Detect which cell encompasses the target text, then output its [x, y] center coordinate. 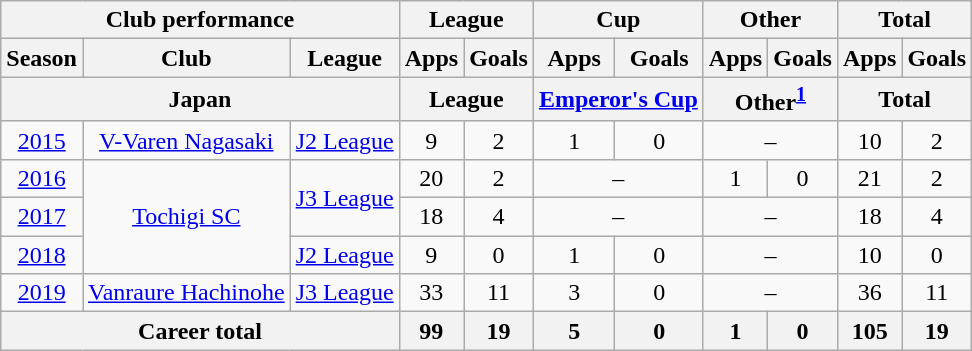
Cup [618, 20]
3 [574, 293]
2019 [42, 293]
2015 [42, 140]
36 [869, 293]
2017 [42, 217]
V-Varen Nagasaki [186, 140]
Japan [200, 100]
Club performance [200, 20]
33 [431, 293]
Club [186, 58]
99 [431, 331]
Career total [200, 331]
2018 [42, 255]
Vanraure Hachinohe [186, 293]
Tochigi SC [186, 216]
Season [42, 58]
20 [431, 178]
Emperor's Cup [618, 100]
21 [869, 178]
Other [770, 20]
5 [574, 331]
Other1 [770, 100]
2016 [42, 178]
105 [869, 331]
